From the cell containing the given text, extract its center point as (X, Y) coordinate. 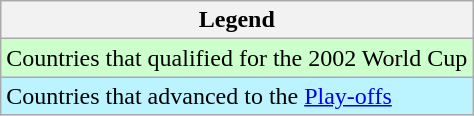
Countries that qualified for the 2002 World Cup (237, 58)
Countries that advanced to the Play-offs (237, 96)
Legend (237, 20)
